Provide the [x, y] coordinate of the cell's center where the given text is located.  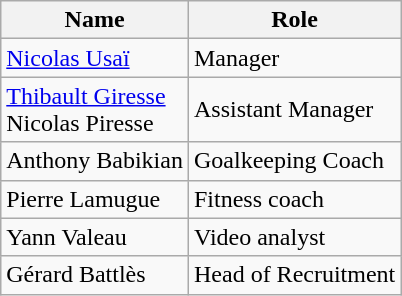
Manager [294, 58]
Gérard Battlès [95, 275]
Yann Valeau [95, 237]
Head of Recruitment [294, 275]
Pierre Lamugue [95, 199]
Nicolas Usaï [95, 58]
Anthony Babikian [95, 161]
Name [95, 20]
Fitness coach [294, 199]
Assistant Manager [294, 110]
Thibault Giresse Nicolas Piresse [95, 110]
Role [294, 20]
Video analyst [294, 237]
Goalkeeping Coach [294, 161]
